Return (x, y) of the center of cell containing provided text 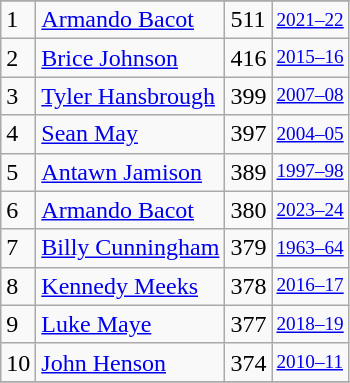
2010–11 (310, 362)
7 (18, 248)
3 (18, 96)
1963–64 (310, 248)
8 (18, 286)
379 (248, 248)
10 (18, 362)
4 (18, 134)
374 (248, 362)
416 (248, 58)
Antawn Jamison (130, 172)
2016–17 (310, 286)
2004–05 (310, 134)
2023–24 (310, 210)
380 (248, 210)
1997–98 (310, 172)
377 (248, 324)
511 (248, 20)
399 (248, 96)
2021–22 (310, 20)
2015–16 (310, 58)
378 (248, 286)
Luke Maye (130, 324)
389 (248, 172)
Kennedy Meeks (130, 286)
1 (18, 20)
2 (18, 58)
2007–08 (310, 96)
9 (18, 324)
5 (18, 172)
Tyler Hansbrough (130, 96)
John Henson (130, 362)
Sean May (130, 134)
Billy Cunningham (130, 248)
6 (18, 210)
397 (248, 134)
2018–19 (310, 324)
Brice Johnson (130, 58)
